Provide the (x, y) coordinate of the cell's center where the given text is located.  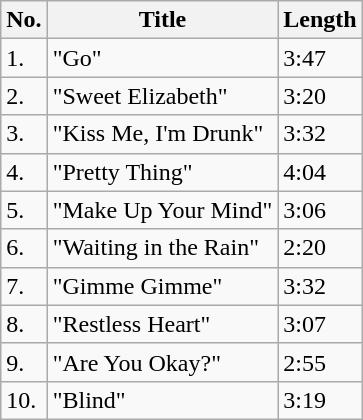
1. (24, 58)
4. (24, 172)
"Blind" (162, 400)
3:47 (320, 58)
7. (24, 286)
8. (24, 324)
10. (24, 400)
Title (162, 20)
"Kiss Me, I'm Drunk" (162, 134)
No. (24, 20)
6. (24, 248)
4:04 (320, 172)
"Are You Okay?" (162, 362)
"Gimme Gimme" (162, 286)
2:55 (320, 362)
5. (24, 210)
3. (24, 134)
"Make Up Your Mind" (162, 210)
9. (24, 362)
"Restless Heart" (162, 324)
2:20 (320, 248)
3:20 (320, 96)
Length (320, 20)
3:19 (320, 400)
"Waiting in the Rain" (162, 248)
3:06 (320, 210)
"Sweet Elizabeth" (162, 96)
2. (24, 96)
"Go" (162, 58)
3:07 (320, 324)
"Pretty Thing" (162, 172)
